Extract the (x, y) coordinate from the center of the cell holding the provided text.  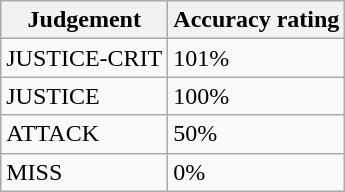
JUSTICE (84, 96)
Accuracy rating (256, 20)
JUSTICE-CRIT (84, 58)
50% (256, 134)
Judgement (84, 20)
ATTACK (84, 134)
101% (256, 58)
100% (256, 96)
0% (256, 172)
MISS (84, 172)
